Detect which cell encompasses the target text, then output its [x, y] center coordinate. 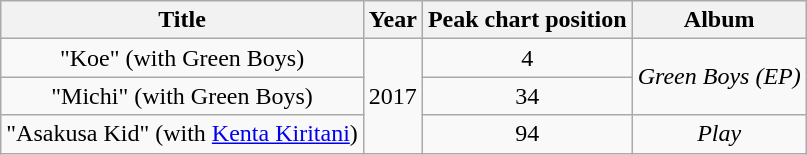
Peak chart position [527, 20]
4 [527, 58]
2017 [392, 96]
"Koe" (with Green Boys) [182, 58]
Year [392, 20]
34 [527, 96]
94 [527, 134]
Green Boys (EP) [719, 77]
"Asakusa Kid" (with Kenta Kiritani) [182, 134]
Album [719, 20]
Play [719, 134]
"Michi" (with Green Boys) [182, 96]
Title [182, 20]
